Return the [X, Y] coordinate for the center point of the cell that contains the specified text.  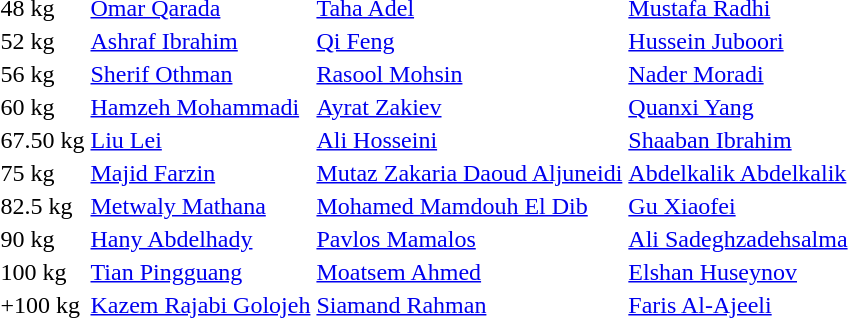
Sherif Othman [200, 74]
Tian Pingguang [200, 272]
Qi Feng [470, 41]
Ali Hosseini [470, 140]
Pavlos Mamalos [470, 239]
Mutaz Zakaria Daoud Aljuneidi [470, 173]
Moatsem Ahmed [470, 272]
Metwaly Mathana [200, 206]
Majid Farzin [200, 173]
Ashraf Ibrahim [200, 41]
Hamzeh Mohammadi [200, 107]
Mohamed Mamdouh El Dib [470, 206]
Ayrat Zakiev [470, 107]
Hany Abdelhady [200, 239]
Rasool Mohsin [470, 74]
Liu Lei [200, 140]
